Detect which cell encompasses the target text, then output its (X, Y) center coordinate. 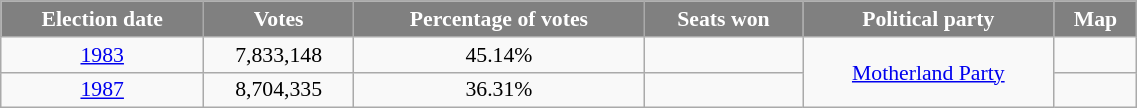
Seats won (723, 19)
45.14% (500, 55)
1983 (102, 55)
7,833,148 (279, 55)
Election date (102, 19)
Votes (279, 19)
Motherland Party (928, 72)
Map (1096, 19)
Political party (928, 19)
Percentage of votes (500, 19)
